For the text-containing cell, return its midpoint in (X, Y) coordinate format. 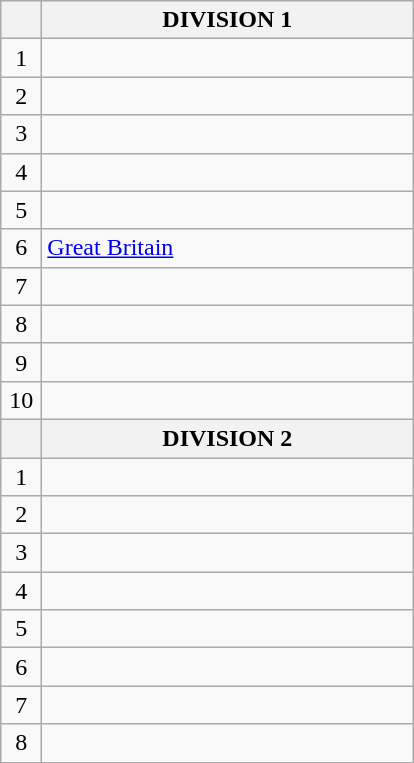
9 (22, 362)
10 (22, 400)
DIVISION 2 (228, 438)
Great Britain (228, 248)
DIVISION 1 (228, 20)
